Output the [X, Y] coordinate of the center of the cell containing the given text.  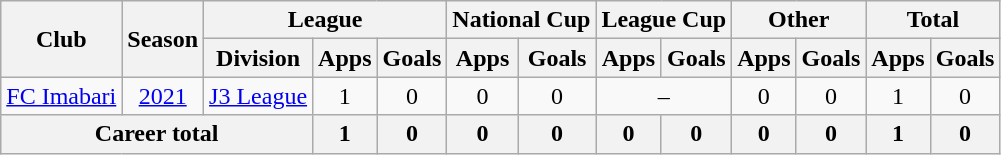
Total [933, 20]
J3 League [258, 96]
– [664, 96]
Career total [157, 134]
Division [258, 58]
Other [799, 20]
Season [163, 39]
Club [62, 39]
League Cup [664, 20]
League [326, 20]
National Cup [522, 20]
2021 [163, 96]
FC Imabari [62, 96]
